Search for the cell housing the specified text and yield its (X, Y) center coordinate. 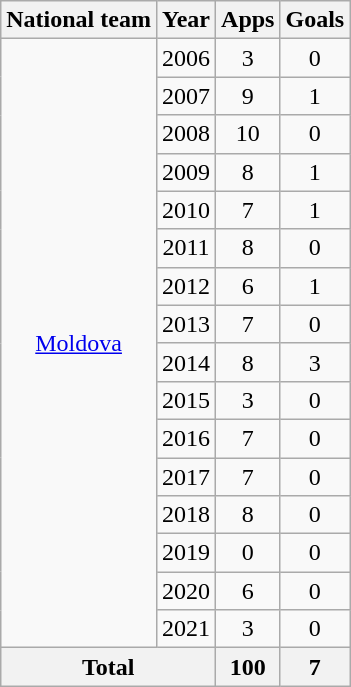
Goals (315, 20)
Total (108, 667)
2013 (186, 324)
100 (248, 667)
2010 (186, 210)
2019 (186, 553)
2008 (186, 134)
Apps (248, 20)
2018 (186, 515)
2021 (186, 629)
2016 (186, 438)
Moldova (79, 344)
10 (248, 134)
Year (186, 20)
2011 (186, 248)
2012 (186, 286)
2007 (186, 96)
National team (79, 20)
2015 (186, 400)
2017 (186, 477)
2006 (186, 58)
9 (248, 96)
2014 (186, 362)
2009 (186, 172)
2020 (186, 591)
